Extract the (X, Y) coordinate from the center of the cell holding the provided text.  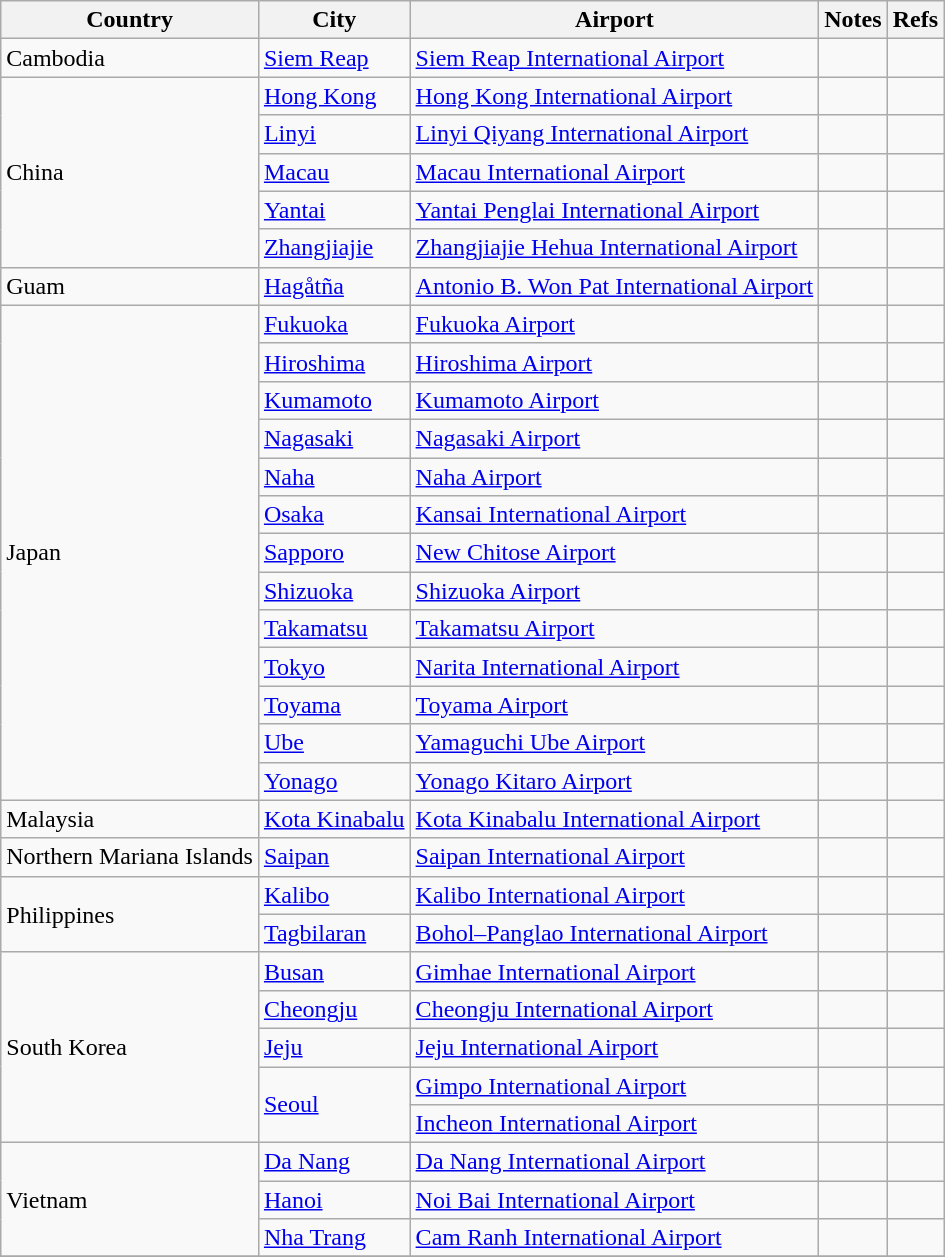
Seoul (334, 1104)
Cheongju International Airport (614, 1009)
Kumamoto Airport (614, 400)
Shizuoka Airport (614, 591)
Yantai (334, 210)
Busan (334, 971)
Gimpo International Airport (614, 1085)
Yamaguchi Ube Airport (614, 743)
Da Nang International Airport (614, 1162)
Kalibo (334, 895)
Saipan International Airport (614, 857)
Yonago Kitaro Airport (614, 781)
Antonio B. Won Pat International Airport (614, 286)
Noi Bai International Airport (614, 1200)
City (334, 20)
Macau International Airport (614, 172)
Ube (334, 743)
Hanoi (334, 1200)
Guam (130, 286)
Nha Trang (334, 1238)
Jeju (334, 1047)
Kansai International Airport (614, 515)
Jeju International Airport (614, 1047)
Fukuoka (334, 324)
Linyi Qiyang International Airport (614, 134)
Cam Ranh International Airport (614, 1238)
New Chitose Airport (614, 553)
Nagasaki Airport (614, 438)
Kota Kinabalu International Airport (614, 819)
Osaka (334, 515)
Takamatsu (334, 629)
Toyama (334, 705)
Incheon International Airport (614, 1124)
Country (130, 20)
Airport (614, 20)
Hong Kong International Airport (614, 96)
Cheongju (334, 1009)
Kota Kinabalu (334, 819)
Zhangjiajie (334, 248)
Kalibo International Airport (614, 895)
China (130, 172)
Shizuoka (334, 591)
Siem Reap (334, 58)
Yonago (334, 781)
South Korea (130, 1047)
Yantai Penglai International Airport (614, 210)
Narita International Airport (614, 667)
Gimhae International Airport (614, 971)
Notes (853, 20)
Hong Kong (334, 96)
Kumamoto (334, 400)
Linyi (334, 134)
Cambodia (130, 58)
Naha (334, 477)
Siem Reap International Airport (614, 58)
Toyama Airport (614, 705)
Hiroshima Airport (614, 362)
Hagåtña (334, 286)
Malaysia (130, 819)
Nagasaki (334, 438)
Takamatsu Airport (614, 629)
Refs (915, 20)
Philippines (130, 914)
Zhangjiajie Hehua International Airport (614, 248)
Da Nang (334, 1162)
Naha Airport (614, 477)
Bohol–Panglao International Airport (614, 933)
Fukuoka Airport (614, 324)
Northern Mariana Islands (130, 857)
Tokyo (334, 667)
Tagbilaran (334, 933)
Japan (130, 552)
Sapporo (334, 553)
Vietnam (130, 1200)
Saipan (334, 857)
Hiroshima (334, 362)
Macau (334, 172)
